Extract the [X, Y] coordinate from the center of the cell holding the provided text.  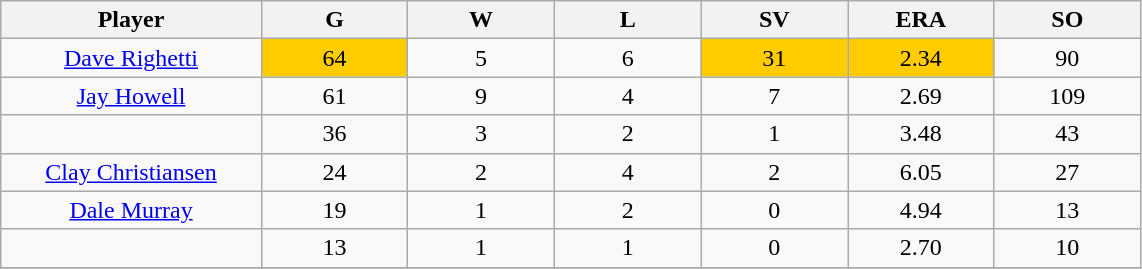
Player [132, 20]
9 [482, 96]
24 [334, 172]
6 [628, 58]
Dale Murray [132, 210]
109 [1068, 96]
SO [1068, 20]
36 [334, 134]
ERA [922, 20]
Clay Christiansen [132, 172]
5 [482, 58]
43 [1068, 134]
31 [774, 58]
3.48 [922, 134]
SV [774, 20]
6.05 [922, 172]
4.94 [922, 210]
7 [774, 96]
Jay Howell [132, 96]
2.69 [922, 96]
W [482, 20]
61 [334, 96]
3 [482, 134]
10 [1068, 248]
G [334, 20]
27 [1068, 172]
90 [1068, 58]
Dave Righetti [132, 58]
64 [334, 58]
2.34 [922, 58]
L [628, 20]
2.70 [922, 248]
19 [334, 210]
